Identify which cell holds the provided text, then report its [x, y] central coordinate. 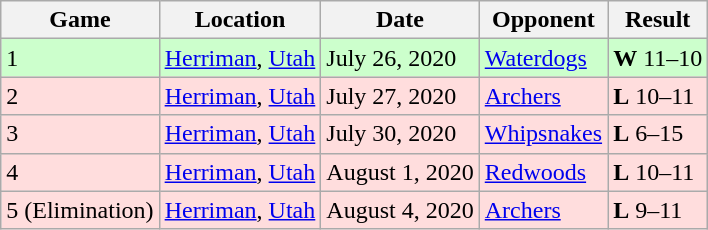
L 6–15 [658, 134]
Opponent [543, 20]
August 4, 2020 [400, 210]
August 1, 2020 [400, 172]
Waterdogs [543, 58]
Location [240, 20]
5 (Elimination) [80, 210]
L 9–11 [658, 210]
4 [80, 172]
W 11–10 [658, 58]
Date [400, 20]
3 [80, 134]
Result [658, 20]
July 27, 2020 [400, 96]
2 [80, 96]
Whipsnakes [543, 134]
Redwoods [543, 172]
July 26, 2020 [400, 58]
1 [80, 58]
July 30, 2020 [400, 134]
Game [80, 20]
